Return the [X, Y] coordinate for the center point of the cell that contains the specified text.  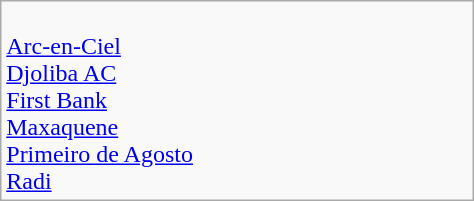
Arc-en-Ciel Djoliba AC First Bank Maxaquene Primeiro de Agosto Radi [237, 101]
